Identify which cell holds the provided text, then report its (x, y) central coordinate. 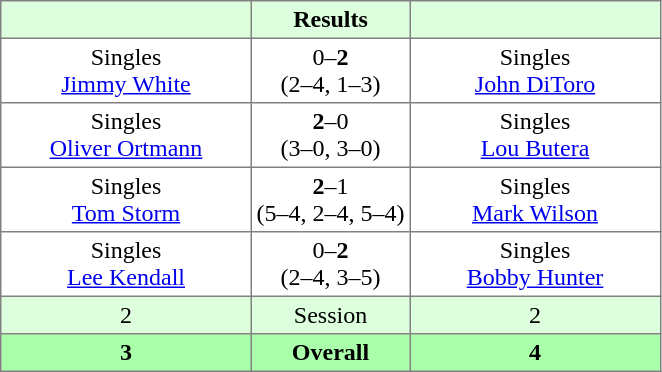
0–2(2–4, 1–3) (330, 70)
SinglesLou Butera (535, 135)
SinglesJohn DiToro (535, 70)
0–2(2–4, 3–5) (330, 264)
3 (126, 353)
SinglesJimmy White (126, 70)
Overall (330, 353)
SinglesMark Wilson (535, 199)
Session (330, 315)
SinglesBobby Hunter (535, 264)
Results (330, 20)
SinglesOliver Ortmann (126, 135)
2–0(3–0, 3–0) (330, 135)
4 (535, 353)
2–1(5–4, 2–4, 5–4) (330, 199)
SinglesLee Kendall (126, 264)
SinglesTom Storm (126, 199)
